Determine the [x, y] coordinate at the center of the cell enclosing the given text.  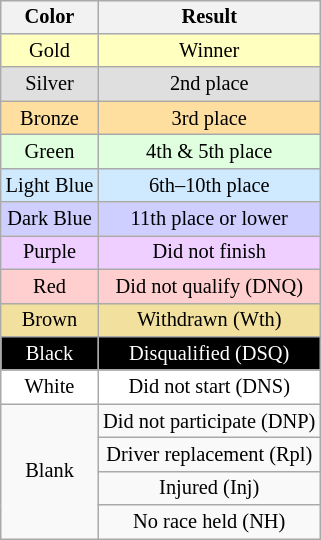
Driver replacement (Rpl) [209, 455]
Black [50, 354]
Gold [50, 51]
Withdrawn (Wth) [209, 320]
Result [209, 17]
Disqualified (DSQ) [209, 354]
4th & 5th place [209, 152]
3rd place [209, 118]
Did not qualify (DNQ) [209, 286]
11th place or lower [209, 219]
Color [50, 17]
Brown [50, 320]
6th–10th place [209, 185]
Injured (Inj) [209, 488]
Dark Blue [50, 219]
Green [50, 152]
Purple [50, 253]
Did not participate (DNP) [209, 421]
Red [50, 286]
Winner [209, 51]
Blank [50, 472]
Did not finish [209, 253]
Bronze [50, 118]
Silver [50, 84]
2nd place [209, 84]
White [50, 387]
Light Blue [50, 185]
Did not start (DNS) [209, 387]
No race held (NH) [209, 522]
